Return the [X, Y] coordinate for the center point of the cell that contains the specified text.  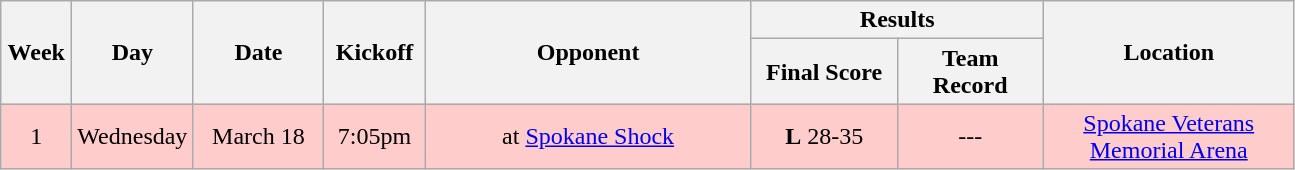
Team Record [970, 72]
Opponent [588, 52]
Day [132, 52]
at Spokane Shock [588, 136]
Location [1168, 52]
March 18 [258, 136]
7:05pm [374, 136]
L 28-35 [824, 136]
Week [36, 52]
Kickoff [374, 52]
Date [258, 52]
--- [970, 136]
Spokane Veterans Memorial Arena [1168, 136]
Wednesday [132, 136]
Results [897, 20]
1 [36, 136]
Final Score [824, 72]
